Return the (X, Y) coordinate for the center point of the cell that contains the specified text.  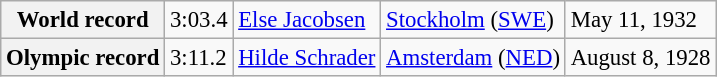
Amsterdam (NED) (474, 58)
Hilde Schrader (307, 58)
August 8, 1928 (640, 58)
Else Jacobsen (307, 20)
World record (83, 20)
3:11.2 (199, 58)
3:03.4 (199, 20)
Olympic record (83, 58)
Stockholm (SWE) (474, 20)
May 11, 1932 (640, 20)
